Pinpoint the cell where the given text exists, returning its (X, Y) midpoint coordinate. 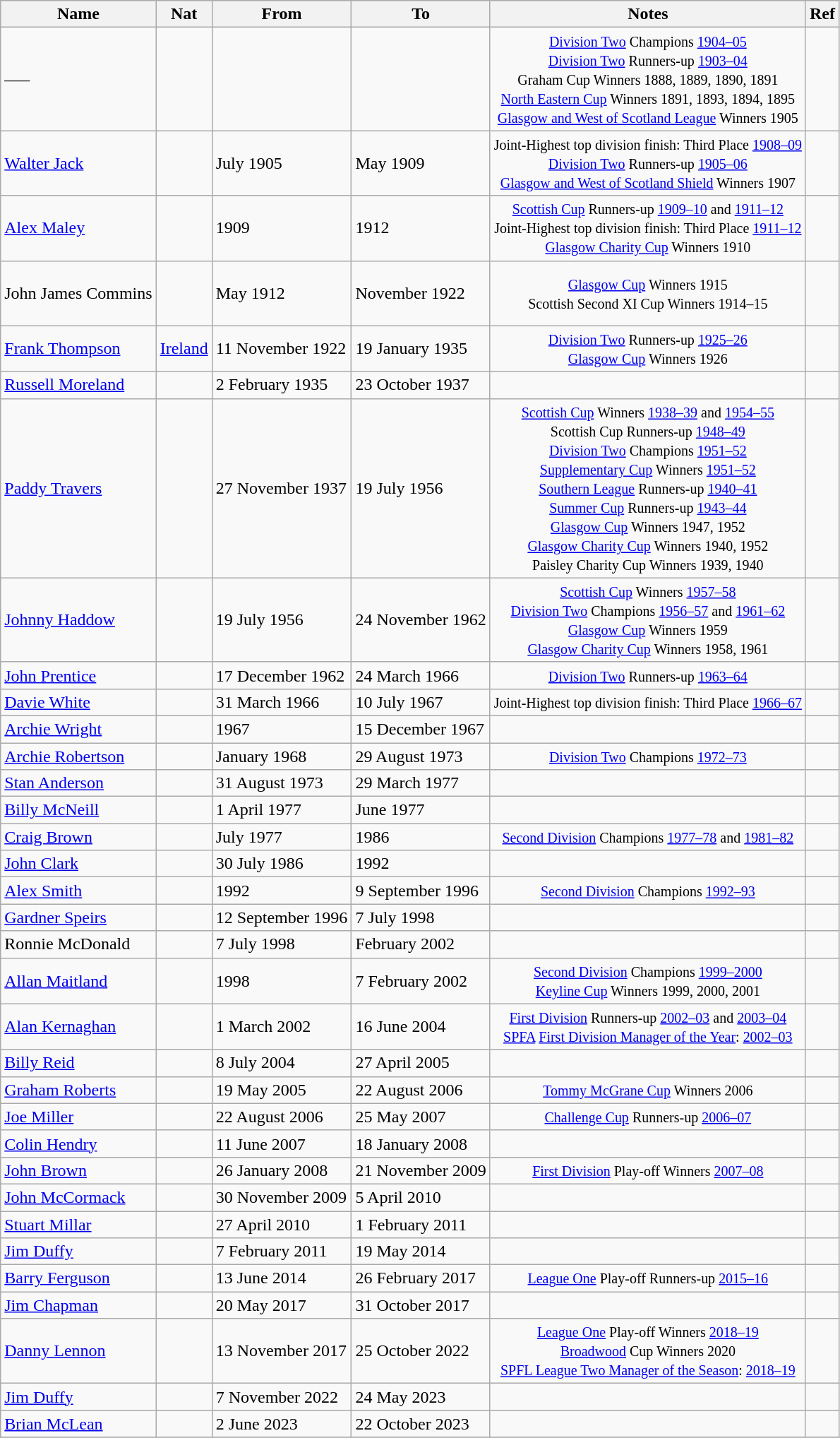
Billy Reid (78, 1063)
Name (78, 14)
30 November 2009 (282, 1197)
Division Two Champions 1972–73 (648, 756)
7 February 2002 (421, 980)
31 March 1966 (282, 702)
Division Two Runners-up 1963–64 (648, 675)
31 August 1973 (282, 783)
To (421, 14)
11 June 2007 (282, 1143)
18 January 2008 (421, 1143)
15 December 1967 (421, 729)
Joint-Highest top division finish: Third Place 1966–67 (648, 702)
Jim Chapman (78, 1305)
13 June 2014 (282, 1278)
1 April 1977 (282, 810)
Paddy Travers (78, 488)
21 November 2009 (421, 1170)
27 April 2005 (421, 1063)
Allan Maitland (78, 980)
John Prentice (78, 675)
12 September 1996 (282, 917)
23 October 1937 (421, 385)
January 1968 (282, 756)
Davie White (78, 702)
1909 (282, 228)
Tommy McGrane Cup Winners 2006 (648, 1090)
John McCormack (78, 1197)
Colin Hendry (78, 1143)
Graham Roberts (78, 1090)
1 March 2002 (282, 1027)
31 October 2017 (421, 1305)
19 May 2005 (282, 1090)
1986 (421, 837)
June 1977 (421, 810)
Notes (648, 14)
November 1922 (421, 293)
20 May 2017 (282, 1305)
29 March 1977 (421, 783)
19 January 1935 (421, 349)
Barry Ferguson (78, 1278)
Alan Kernaghan (78, 1027)
19 May 2014 (421, 1252)
25 May 2007 (421, 1117)
Second Division Champions 1999–2000Keyline Cup Winners 1999, 2000, 2001 (648, 980)
24 March 1966 (421, 675)
John James Commins (78, 293)
1998 (282, 980)
First Division Runners-up 2002–03 and 2003–04SPFA First Division Manager of the Year: 2002–03 (648, 1027)
9 September 1996 (421, 891)
Russell Moreland (78, 385)
Ireland (184, 349)
May 1909 (421, 163)
First Division Play-off Winners 2007–08 (648, 1170)
John Clark (78, 864)
February 2002 (421, 944)
30 July 1986 (282, 864)
Scottish Cup Winners 1957–58Division Two Champions 1956–57 and 1961–62Glasgow Cup Winners 1959Glasgow Charity Cup Winners 1958, 1961 (648, 620)
Second Division Champions 1992–93 (648, 891)
Nat (184, 14)
League One Play-off Runners-up 2015–16 (648, 1278)
26 February 2017 (421, 1278)
Brian McLean (78, 1424)
5 April 2010 (421, 1197)
Archie Robertson (78, 756)
Alex Smith (78, 891)
Second Division Champions 1977–78 and 1981–82 (648, 837)
1912 (421, 228)
John Brown (78, 1170)
Scottish Cup Runners-up 1909–10 and 1911–12Joint-Highest top division finish: Third Place 1911–12Glasgow Charity Cup Winners 1910 (648, 228)
7 February 2011 (282, 1252)
8 July 2004 (282, 1063)
Glasgow Cup Winners 1915Scottish Second XI Cup Winners 1914–15 (648, 293)
27 November 1937 (282, 488)
Gardner Speirs (78, 917)
26 January 2008 (282, 1170)
July 1977 (282, 837)
29 August 1973 (421, 756)
16 June 2004 (421, 1027)
22 October 2023 (421, 1424)
From (282, 14)
Johnny Haddow (78, 620)
May 1912 (282, 293)
24 May 2023 (421, 1397)
Craig Brown (78, 837)
Alex Maley (78, 228)
Stuart Millar (78, 1224)
July 1905 (282, 163)
Joe Miller (78, 1117)
13 November 2017 (282, 1351)
Walter Jack (78, 163)
Frank Thompson (78, 349)
Danny Lennon (78, 1351)
––– (78, 79)
Challenge Cup Runners-up 2006–07 (648, 1117)
Ronnie McDonald (78, 944)
7 November 2022 (282, 1397)
2 June 2023 (282, 1424)
2 February 1935 (282, 385)
1 February 2011 (421, 1224)
Stan Anderson (78, 783)
10 July 1967 (421, 702)
24 November 1962 (421, 620)
League One Play-off Winners 2018–19Broadwood Cup Winners 2020SPFL League Two Manager of the Season: 2018–19 (648, 1351)
Ref (822, 14)
Archie Wright (78, 729)
Division Two Runners-up 1925–26Glasgow Cup Winners 1926 (648, 349)
27 April 2010 (282, 1224)
1967 (282, 729)
11 November 1922 (282, 349)
25 October 2022 (421, 1351)
Billy McNeill (78, 810)
17 December 1962 (282, 675)
Joint-Highest top division finish: Third Place 1908–09Division Two Runners-up 1905–06Glasgow and West of Scotland Shield Winners 1907 (648, 163)
